Provide the (x, y) coordinate of the cell's center where the given text is located.  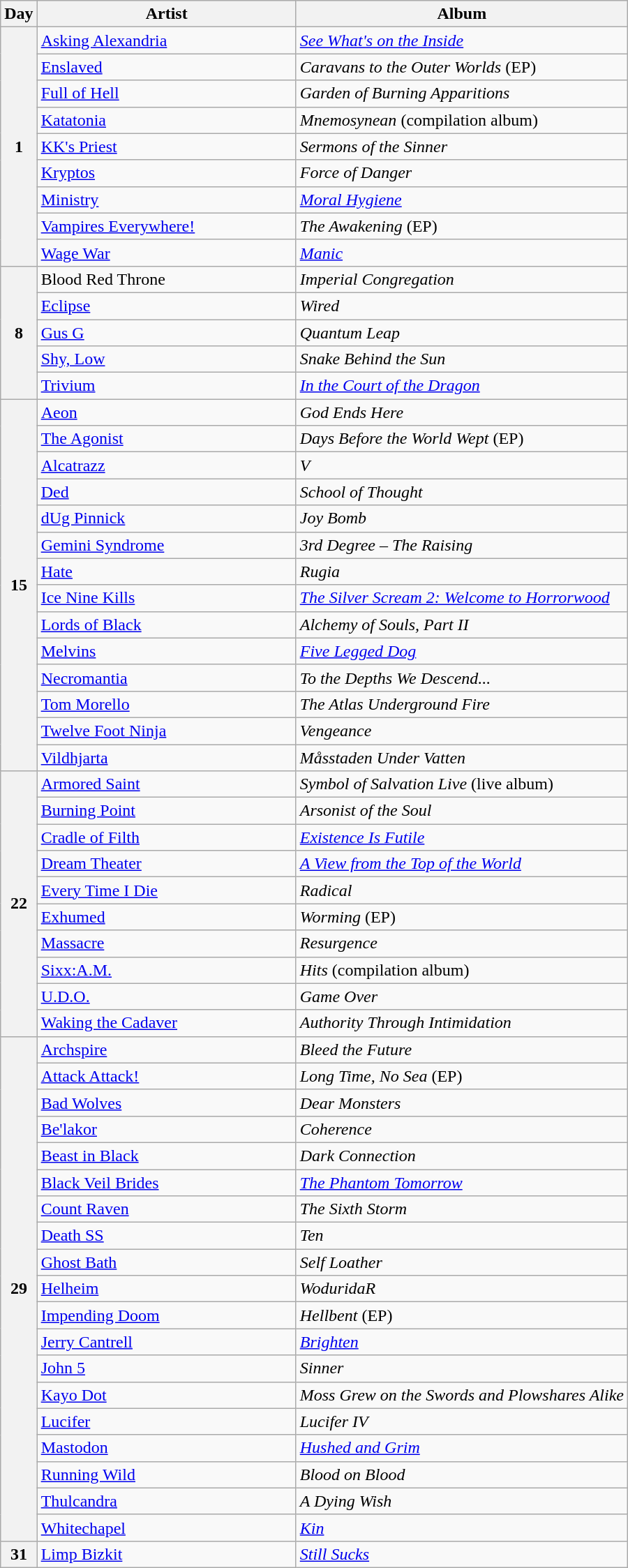
Burning Point (166, 811)
Bleed the Future (462, 1050)
Ghost Bath (166, 1262)
Lucifer (166, 1421)
Mastodon (166, 1448)
Aeon (166, 412)
Jerry Cantrell (166, 1342)
Armored Saint (166, 784)
29 (19, 1288)
Day (19, 14)
Massacre (166, 943)
Thulcandra (166, 1501)
31 (19, 1554)
Radical (462, 890)
Existence Is Futile (462, 837)
Sermons of the Sinner (462, 147)
Vampires Everywhere! (166, 226)
In the Court of the Dragon (462, 386)
KK's Priest (166, 147)
Moral Hygiene (462, 200)
Enslaved (166, 67)
Quantum Leap (462, 333)
Caravans to the Outer Worlds (EP) (462, 67)
Full of Hell (166, 94)
Alchemy of Souls, Part II (462, 625)
School of Thought (462, 492)
The Sixth Storm (462, 1209)
Hate (166, 572)
3rd Degree – The Raising (462, 545)
Ten (462, 1236)
Snake Behind the Sun (462, 359)
8 (19, 332)
Game Over (462, 996)
Kin (462, 1528)
Dear Monsters (462, 1103)
Rugia (462, 572)
Exhumed (166, 917)
Vengeance (462, 731)
The Phantom Tomorrow (462, 1183)
Resurgence (462, 943)
Still Sucks (462, 1554)
Gemini Syndrome (166, 545)
Helheim (166, 1289)
Authority Through Intimidation (462, 1023)
Worming (EP) (462, 917)
Symbol of Salvation Live (live album) (462, 784)
The Silver Scream 2: Welcome to Horrorwood (462, 598)
Mnemosynean (compilation album) (462, 120)
Waking the Cadaver (166, 1023)
Black Veil Brides (166, 1183)
Limp Bizkit (166, 1554)
The Awakening (EP) (462, 226)
Wage War (166, 253)
Dark Connection (462, 1156)
V (462, 465)
Coherence (462, 1129)
The Atlas Underground Fire (462, 704)
Dream Theater (166, 864)
Days Before the World Wept (EP) (462, 439)
Ice Nine Kills (166, 598)
Trivium (166, 386)
Imperial Congregation (462, 279)
Vildhjarta (166, 757)
Whitechapel (166, 1528)
Hellbent (EP) (462, 1315)
Every Time I Die (166, 890)
WoduridaR (462, 1289)
Count Raven (166, 1209)
Hushed and Grim (462, 1448)
Blood Red Throne (166, 279)
Album (462, 14)
Kayo Dot (166, 1395)
Archspire (166, 1050)
Cradle of Filth (166, 837)
Attack Attack! (166, 1076)
Asking Alexandria (166, 40)
A Dying Wish (462, 1501)
Joy Bomb (462, 518)
Impending Doom (166, 1315)
Force of Danger (462, 173)
Five Legged Dog (462, 651)
Kryptos (166, 173)
Katatonia (166, 120)
Lords of Black (166, 625)
Blood on Blood (462, 1474)
God Ends Here (462, 412)
Eclipse (166, 306)
Artist (166, 14)
Lucifer IV (462, 1421)
Ministry (166, 200)
1 (19, 147)
Death SS (166, 1236)
The Agonist (166, 439)
Måsstaden Under Vatten (462, 757)
Manic (462, 253)
dUg Pinnick (166, 518)
U.D.O. (166, 996)
Arsonist of the Soul (462, 811)
To the Depths We Descend... (462, 678)
Beast in Black (166, 1156)
Necromantia (166, 678)
Tom Morello (166, 704)
Twelve Foot Ninja (166, 731)
John 5 (166, 1368)
Long Time, No Sea (EP) (462, 1076)
Shy, Low (166, 359)
See What's on the Inside (462, 40)
Moss Grew on the Swords and Plowshares Alike (462, 1395)
Garden of Burning Apparitions (462, 94)
Gus G (166, 333)
Be'lakor (166, 1129)
Melvins (166, 651)
Sinner (462, 1368)
Brighten (462, 1342)
Alcatrazz (166, 465)
Hits (compilation album) (462, 970)
A View from the Top of the World (462, 864)
Bad Wolves (166, 1103)
Self Loather (462, 1262)
15 (19, 585)
Ded (166, 492)
Running Wild (166, 1474)
Wired (462, 306)
Sixx:A.M. (166, 970)
22 (19, 904)
